Provide the (X, Y) coordinate of the cell's center where the given text is located.  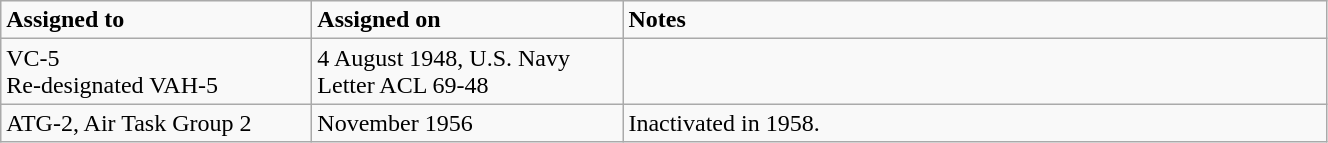
Assigned on (468, 20)
ATG-2, Air Task Group 2 (156, 123)
Assigned to (156, 20)
VC-5Re-designated VAH-5 (156, 72)
4 August 1948, U.S. Navy Letter ACL 69-48 (468, 72)
Notes (975, 20)
November 1956 (468, 123)
Inactivated in 1958. (975, 123)
